Capture the cell that displays the provided text and extract its (x, y) central coordinate. 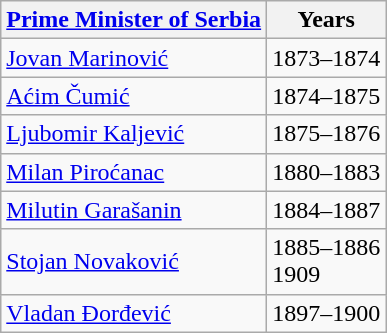
1880–1883 (326, 172)
1873–1874 (326, 58)
1875–1876 (326, 134)
Milan Piroćanac (134, 172)
Jovan Marinović (134, 58)
1884–1887 (326, 210)
1885–18861909 (326, 262)
Stojan Novaković (134, 262)
1897–1900 (326, 313)
Ljubomir Kaljević (134, 134)
Prime Minister of Serbia (134, 20)
Milutin Garašanin (134, 210)
Years (326, 20)
Vladan Đorđević (134, 313)
Aćim Čumić (134, 96)
1874–1875 (326, 96)
